Return the (x, y) coordinate for the center point of the cell that contains the specified text.  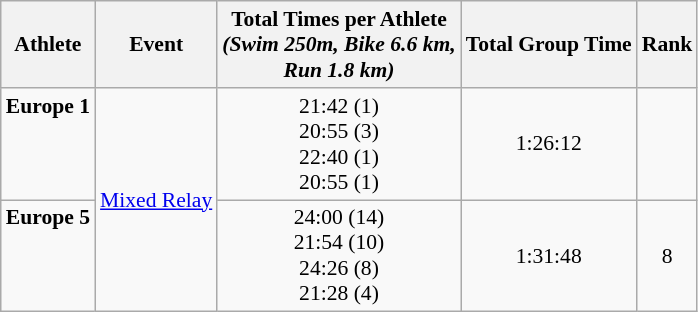
8 (668, 256)
Total Group Time (549, 44)
1:31:48 (549, 256)
1:26:12 (549, 144)
21:42 (1)20:55 (3)22:40 (1)20:55 (1) (338, 144)
Mixed Relay (156, 200)
Total Times per Athlete (Swim 250m, Bike 6.6 km, Run 1.8 km) (338, 44)
Rank (668, 44)
Europe 5 (48, 256)
Athlete (48, 44)
24:00 (14)21:54 (10)24:26 (8)21:28 (4) (338, 256)
Event (156, 44)
Europe 1 (48, 144)
